Detect which cell encompasses the target text, then output its [X, Y] center coordinate. 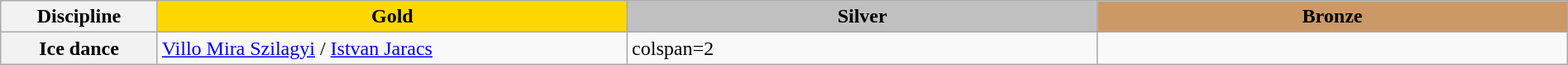
colspan=2 [863, 48]
Gold [392, 17]
Ice dance [79, 48]
Villo Mira Szilagyi / Istvan Jaracs [392, 48]
Bronze [1332, 17]
Discipline [79, 17]
Silver [863, 17]
